Output the [x, y] coordinate of the center of the cell containing the given text.  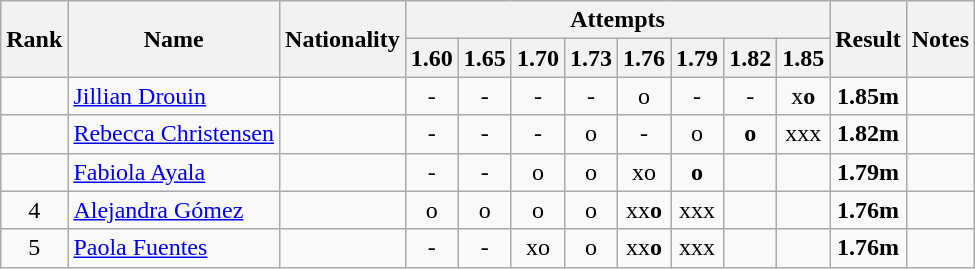
Alejandra Gómez [174, 210]
1.85m [868, 96]
1.70 [538, 58]
1.79m [868, 172]
1.82m [868, 134]
Rebecca Christensen [174, 134]
1.65 [484, 58]
Name [174, 39]
1.85 [804, 58]
Fabiola Ayala [174, 172]
4 [34, 210]
1.73 [590, 58]
1.76 [644, 58]
1.82 [750, 58]
1.60 [432, 58]
Nationality [343, 39]
Jillian Drouin [174, 96]
Notes [940, 39]
Result [868, 39]
Paola Fuentes [174, 248]
Attempts [617, 20]
Rank [34, 39]
1.79 [698, 58]
5 [34, 248]
